Capture the cell that displays the provided text and extract its [X, Y] central coordinate. 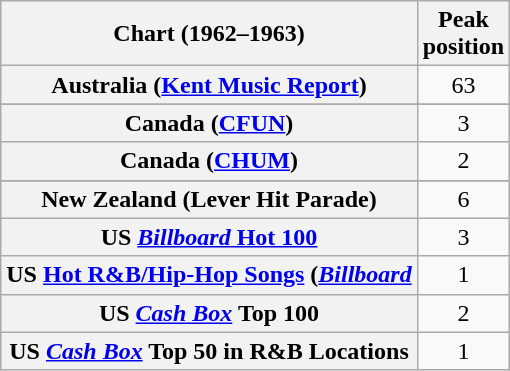
6 [463, 199]
Canada (CHUM) [209, 161]
Canada (CFUN) [209, 123]
US Cash Box Top 100 [209, 313]
63 [463, 85]
Australia (Kent Music Report) [209, 85]
US Cash Box Top 50 in R&B Locations [209, 351]
Peakposition [463, 34]
US Billboard Hot 100 [209, 237]
US Hot R&B/Hip-Hop Songs (Billboard [209, 275]
New Zealand (Lever Hit Parade) [209, 199]
Chart (1962–1963) [209, 34]
